For the text-containing cell, return its midpoint in (X, Y) coordinate format. 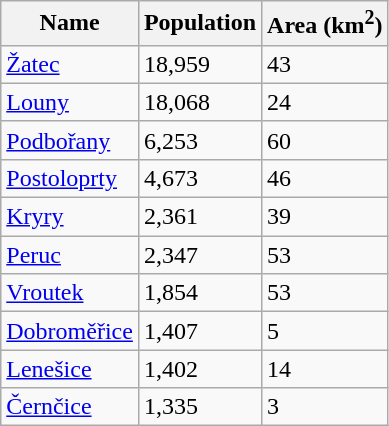
Louny (70, 102)
2,361 (200, 217)
1,402 (200, 369)
4,673 (200, 178)
Lenešice (70, 369)
Kryry (70, 217)
Dobroměřice (70, 331)
2,347 (200, 255)
60 (326, 140)
18,959 (200, 64)
6,253 (200, 140)
43 (326, 64)
Name (70, 24)
Žatec (70, 64)
1,854 (200, 293)
14 (326, 369)
Population (200, 24)
46 (326, 178)
Area (km2) (326, 24)
Černčice (70, 407)
1,335 (200, 407)
24 (326, 102)
Podbořany (70, 140)
5 (326, 331)
18,068 (200, 102)
3 (326, 407)
1,407 (200, 331)
39 (326, 217)
Vroutek (70, 293)
Peruc (70, 255)
Postoloprty (70, 178)
